Determine the [X, Y] coordinate at the center of the cell enclosing the given text.  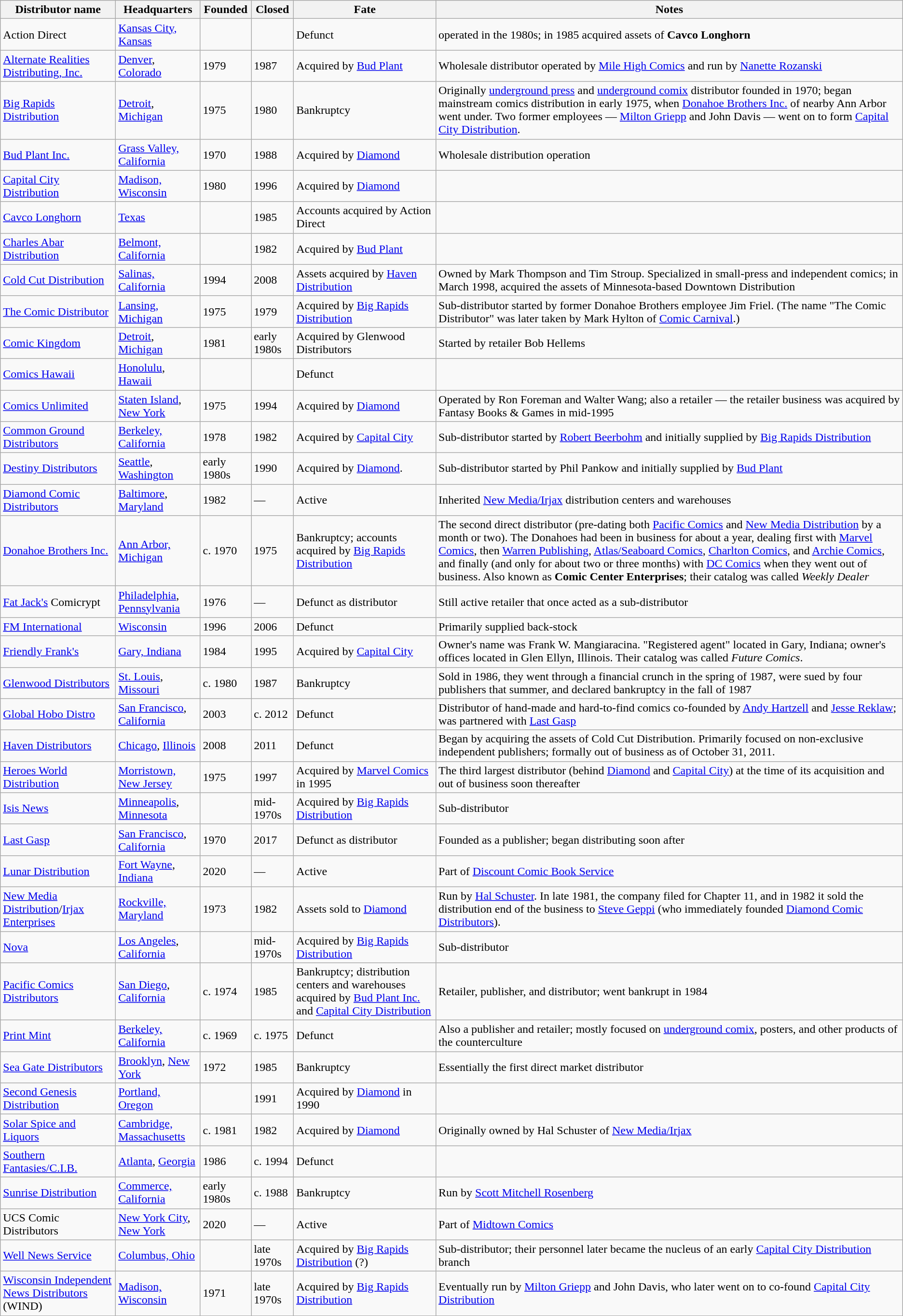
Portland, Oregon [158, 1099]
Cambridge, Massachusetts [158, 1130]
Global Hobo Distro [58, 714]
Distributor name [58, 10]
Grass Valley, California [158, 154]
Headquarters [158, 10]
Cold Cut Distribution [58, 280]
FM International [58, 627]
Sea Gate Distributors [58, 1067]
Los Angeles, California [158, 946]
Belmont, California [158, 249]
Distributor of hand-made and hard-to-find comics co-founded by Andy Hartzell and Jesse Reklaw; was partnered with Last Gasp [670, 714]
Eventually run by Milton Griepp and John Davis, who later went on to co-found Capital City Distribution [670, 1293]
c. 1970 [226, 551]
c. 1988 [273, 1193]
Capital City Distribution [58, 186]
Acquired by Marvel Comics in 1995 [365, 777]
1991 [273, 1099]
Honolulu, Hawaii [158, 374]
Sunrise Distribution [58, 1193]
Morristown, New Jersey [158, 777]
Minneapolis, Minnesota [158, 809]
Acquired by Big Rapids Distribution (?) [365, 1255]
Fate [365, 10]
c. 2012 [273, 714]
1986 [226, 1162]
Atlanta, Georgia [158, 1162]
c. 1980 [226, 683]
Wisconsin Independent News Distributors (WIND) [58, 1293]
Closed [273, 10]
St. Louis, Missouri [158, 683]
Glenwood Distributors [58, 683]
Wholesale distribution operation [670, 154]
Solar Spice and Liquors [58, 1130]
Sub-distributor; their personnel later became the nucleus of an early Capital City Distribution branch [670, 1255]
Operated by Ron Foreman and Walter Wang; also a retailer — the retailer business was acquired by Fantasy Books & Games in mid-1995 [670, 405]
Gary, Indiana [158, 651]
The Comic Distributor [58, 312]
Comics Unlimited [58, 405]
Action Direct [58, 35]
1971 [226, 1293]
1978 [226, 437]
Started by retailer Bob Hellems [670, 343]
c. 1994 [273, 1162]
San Diego, California [158, 992]
c. 1974 [226, 992]
1984 [226, 651]
Cavco Longhorn [58, 217]
Essentially the first direct market distributor [670, 1067]
Part of Midtown Comics [670, 1224]
operated in the 1980s; in 1985 acquired assets of Cavco Longhorn [670, 35]
2003 [226, 714]
Still active retailer that once acted as a sub-distributor [670, 602]
New York City, New York [158, 1224]
1988 [273, 154]
1990 [273, 469]
Commerce, California [158, 1193]
Fat Jack's Comicrypt [58, 602]
Kansas City, Kansas [158, 35]
c. 1981 [226, 1130]
Last Gasp [58, 839]
Isis News [58, 809]
Bud Plant Inc. [58, 154]
Common Ground Distributors [58, 437]
Comics Hawaii [58, 374]
Lunar Distribution [58, 871]
Nova [58, 946]
Big Rapids Distribution [58, 110]
Alternate Realities Distributing, Inc. [58, 66]
Second Genesis Distribution [58, 1099]
1973 [226, 909]
Lansing, Michigan [158, 312]
Print Mint [58, 1036]
Rockville, Maryland [158, 909]
Texas [158, 217]
Notes [670, 10]
c. 1975 [273, 1036]
UCS Comic Distributors [58, 1224]
Brooklyn, New York [158, 1067]
Well News Service [58, 1255]
Acquired by Diamond in 1990 [365, 1099]
Seattle, Washington [158, 469]
Charles Abar Distribution [58, 249]
Also a publisher and retailer; mostly focused on underground comix, posters, and other products of the counterculture [670, 1036]
Staten Island, New York [158, 405]
Diamond Comic Distributors [58, 500]
Run by Scott Mitchell Rosenberg [670, 1193]
Southern Fantasies/C.I.B. [58, 1162]
Comic Kingdom [58, 343]
2017 [273, 839]
Part of Discount Comic Book Service [670, 871]
1972 [226, 1067]
1997 [273, 777]
Acquired by Diamond. [365, 469]
Salinas, California [158, 280]
Retailer, publisher, and distributor; went bankrupt in 1984 [670, 992]
Columbus, Ohio [158, 1255]
Founded [226, 10]
Assets sold to Diamond [365, 909]
1995 [273, 651]
Baltimore, Maryland [158, 500]
Philadelphia, Pennsylvania [158, 602]
The third largest distributor (behind Diamond and Capital City) at the time of its acquisition and out of business soon thereafter [670, 777]
Wisconsin [158, 627]
Ann Arbor, Michigan [158, 551]
Founded as a publisher; began distributing soon after [670, 839]
Inherited New Media/Irjax distribution centers and warehouses [670, 500]
Pacific Comics Distributors [58, 992]
Primarily supplied back-stock [670, 627]
Sub-distributor started by Phil Pankow and initially supplied by Bud Plant [670, 469]
1976 [226, 602]
New Media Distribution/Irjax Enterprises [58, 909]
Bankruptcy; accounts acquired by Big Rapids Distribution [365, 551]
Fort Wayne, Indiana [158, 871]
Originally owned by Hal Schuster of New Media/Irjax [670, 1130]
2006 [273, 627]
1981 [226, 343]
Destiny Distributors [58, 469]
Friendly Frank's [58, 651]
Acquired by Glenwood Distributors [365, 343]
Chicago, Illinois [158, 746]
c. 1969 [226, 1036]
Assets acquired by Haven Distribution [365, 280]
Accounts acquired by Action Direct [365, 217]
Donahoe Brothers Inc. [58, 551]
Wholesale distributor operated by Mile High Comics and run by Nanette Rozanski [670, 66]
Denver, Colorado [158, 66]
Heroes World Distribution [58, 777]
Bankruptcy; distribution centers and warehouses acquired by Bud Plant Inc. and Capital City Distribution [365, 992]
Haven Distributors [58, 746]
2011 [273, 746]
Sub-distributor started by Robert Beerbohm and initially supplied by Big Rapids Distribution [670, 437]
